Detect which cell encompasses the target text, then output its [x, y] center coordinate. 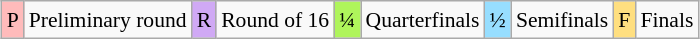
F [624, 20]
½ [498, 20]
P [13, 20]
Quarterfinals [422, 20]
Preliminary round [108, 20]
Semifinals [562, 20]
Round of 16 [275, 20]
R [204, 20]
¼ [347, 20]
Finals [666, 20]
